Output the [x, y] coordinate of the center of the cell containing the given text.  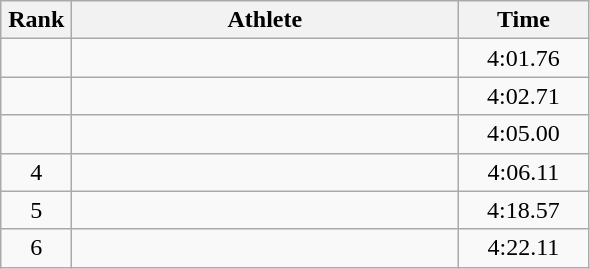
4:22.11 [524, 248]
Athlete [265, 20]
Rank [36, 20]
4:05.00 [524, 134]
6 [36, 248]
4:06.11 [524, 172]
4:01.76 [524, 58]
5 [36, 210]
4:18.57 [524, 210]
Time [524, 20]
4:02.71 [524, 96]
4 [36, 172]
